Output the [x, y] coordinate of the center of the cell containing the given text.  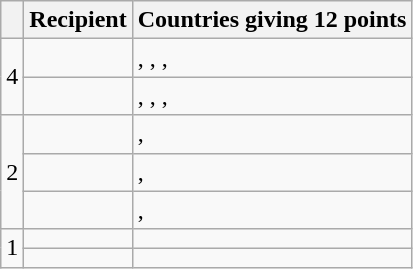
Countries giving 12 points [272, 20]
1 [12, 248]
Recipient [78, 20]
4 [12, 77]
2 [12, 172]
